Find where the given text appears and provide that cell's center as [X, Y] coordinate. 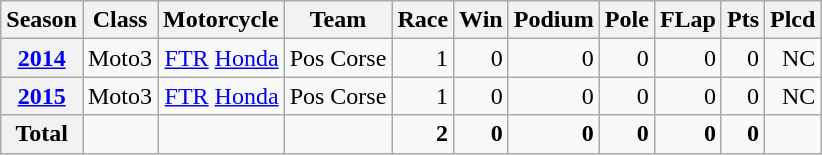
2014 [42, 58]
FLap [688, 20]
2 [423, 134]
Motorcycle [222, 20]
Race [423, 20]
Pts [742, 20]
2015 [42, 96]
Season [42, 20]
Total [42, 134]
Pole [626, 20]
Podium [554, 20]
Plcd [793, 20]
Class [120, 20]
Win [482, 20]
Team [338, 20]
